Search for the cell housing the specified text and yield its [x, y] center coordinate. 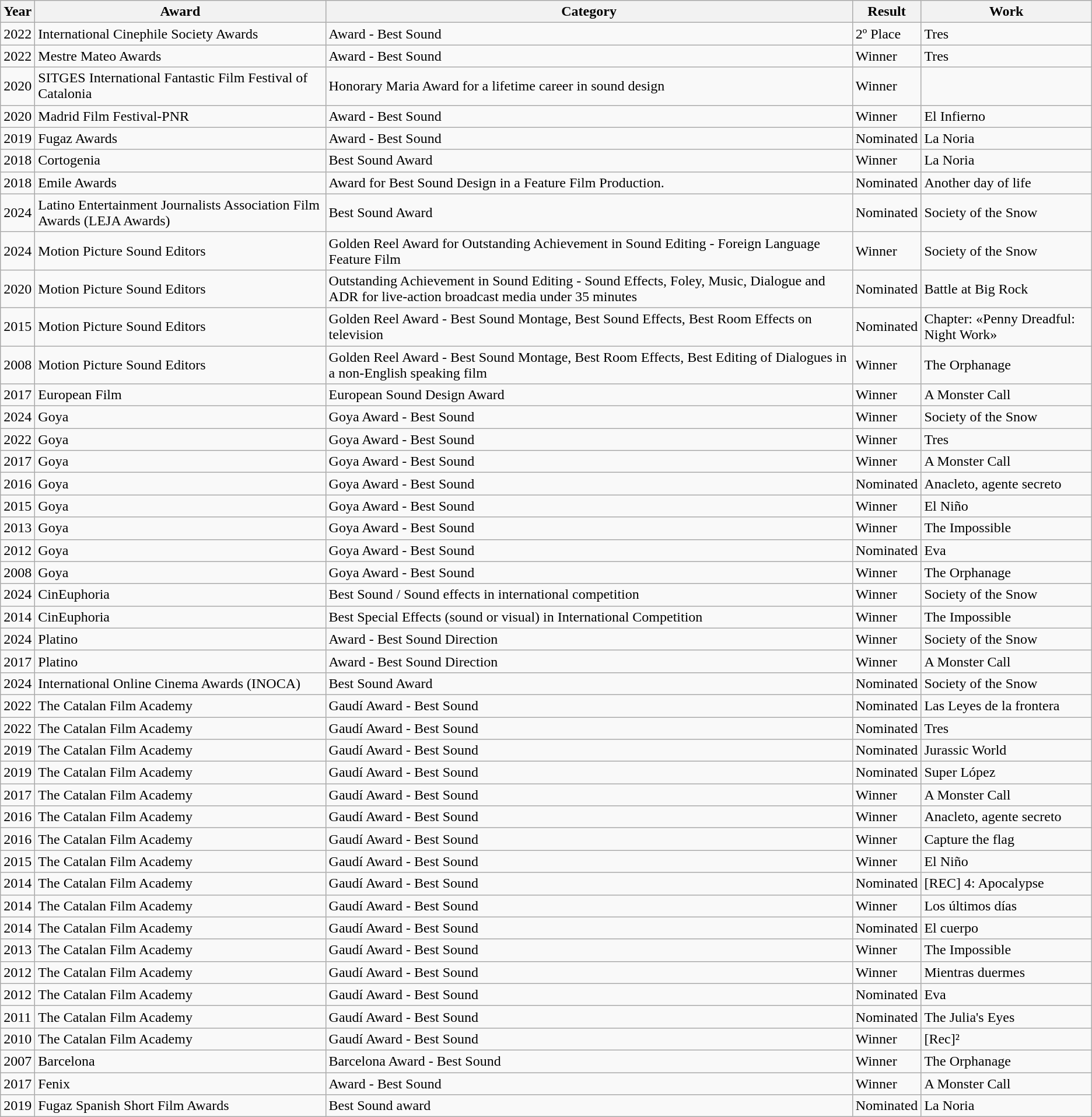
Golden Reel Award for Outstanding Achievement in Sound Editing - Foreign Language Feature Film [589, 251]
Golden Reel Award - Best Sound Montage, Best Sound Effects, Best Room Effects on television [589, 327]
International Online Cinema Awards (INOCA) [180, 683]
The Julia's Eyes [1006, 1017]
Mientras duermes [1006, 972]
Golden Reel Award - Best Sound Montage, Best Room Effects, Best Editing of Dialogues in a non-English speaking film [589, 364]
Battle at Big Rock [1006, 288]
Mestre Mateo Awards [180, 56]
Another day of life [1006, 183]
2º Place [887, 34]
2007 [17, 1061]
Latino Entertainment Journalists Association Film Awards (LEJA Awards) [180, 212]
Award [180, 12]
Best Special Effects (sound or visual) in International Competition [589, 617]
El Infierno [1006, 116]
Barcelona Award - Best Sound [589, 1061]
SITGES International Fantastic Film Festival of Catalonia [180, 86]
Award for Best Sound Design in a Feature Film Production. [589, 183]
Fugaz Awards [180, 138]
Best Sound award [589, 1106]
European Sound Design Award [589, 395]
Barcelona [180, 1061]
Jurassic World [1006, 751]
2010 [17, 1039]
Year [17, 12]
Los últimos días [1006, 906]
Capture the flag [1006, 839]
European Film [180, 395]
Work [1006, 12]
Best Sound / Sound effects in international competition [589, 595]
Las Leyes de la frontera [1006, 706]
2011 [17, 1017]
Cortogenia [180, 160]
Outstanding Achievement in Sound Editing - Sound Effects, Foley, Music, Dialogue and ADR for live-action broadcast media under 35 minutes [589, 288]
Fugaz Spanish Short Film Awards [180, 1106]
Emile Awards [180, 183]
[Rec]² [1006, 1039]
Chapter: «Penny Dreadful: Night Work» [1006, 327]
International Cinephile Society Awards [180, 34]
Result [887, 12]
Honorary Maria Award for a lifetime career in sound design [589, 86]
[REC] 4: Apocalypse [1006, 884]
Madrid Film Festival-PNR [180, 116]
Fenix [180, 1084]
Super López [1006, 773]
Category [589, 12]
El cuerpo [1006, 928]
